Capture the cell that displays the provided text and extract its [X, Y] central coordinate. 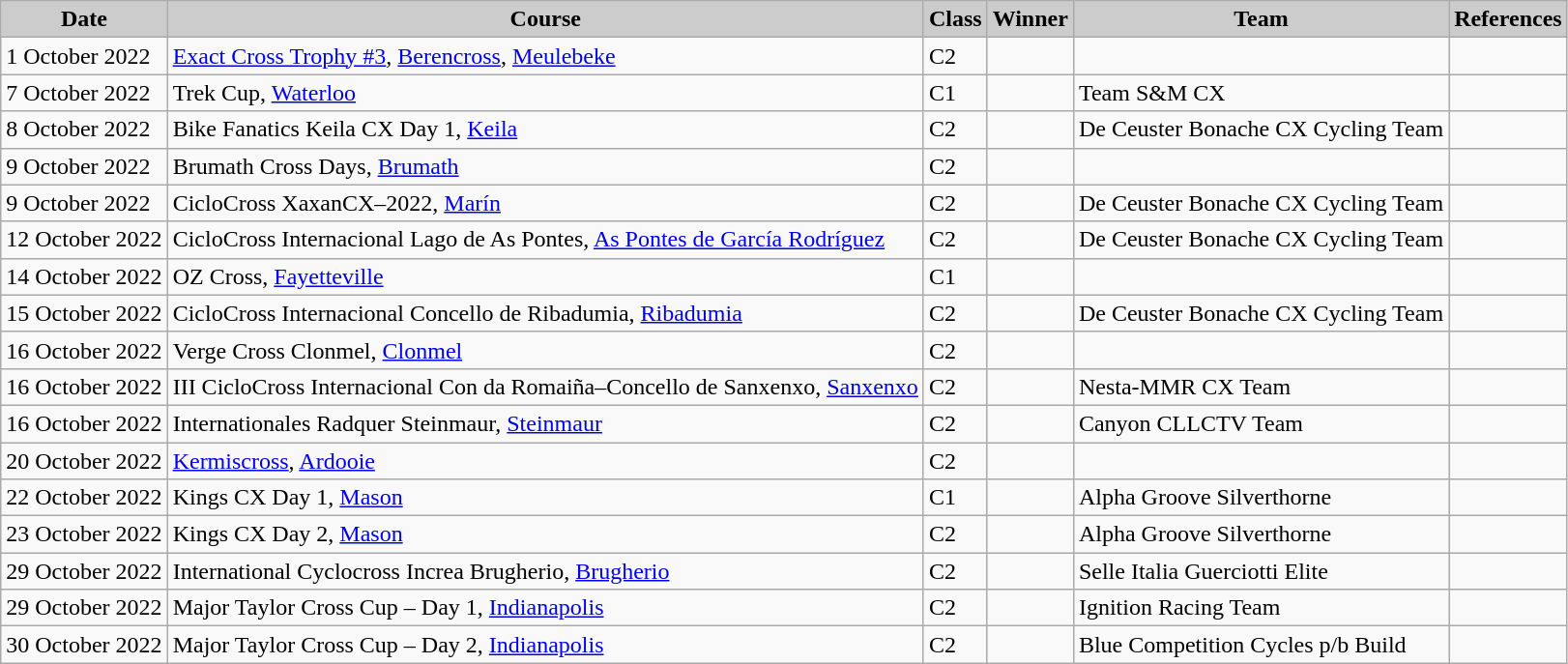
Ignition Racing Team [1261, 608]
Kings CX Day 1, Mason [545, 498]
Selle Italia Guerciotti Elite [1261, 571]
Blue Competition Cycles p/b Build [1261, 645]
15 October 2022 [84, 313]
OZ Cross, Fayetteville [545, 276]
Brumath Cross Days, Brumath [545, 166]
References [1508, 19]
Class [955, 19]
12 October 2022 [84, 240]
1 October 2022 [84, 56]
Nesta-MMR CX Team [1261, 387]
23 October 2022 [84, 534]
Team S&M CX [1261, 93]
International Cyclocross Increa Brugherio, Brugherio [545, 571]
Kermiscross, Ardooie [545, 461]
14 October 2022 [84, 276]
Verge Cross Clonmel, Clonmel [545, 350]
Exact Cross Trophy #3, Berencross, Meulebeke [545, 56]
Major Taylor Cross Cup – Day 2, Indianapolis [545, 645]
8 October 2022 [84, 130]
30 October 2022 [84, 645]
Winner [1031, 19]
III CicloCross Internacional Con da Romaiña–Concello de Sanxenxo, Sanxenxo [545, 387]
Team [1261, 19]
Major Taylor Cross Cup – Day 1, Indianapolis [545, 608]
22 October 2022 [84, 498]
Bike Fanatics Keila CX Day 1, Keila [545, 130]
20 October 2022 [84, 461]
CicloCross XaxanCX–2022, Marín [545, 203]
Kings CX Day 2, Mason [545, 534]
Date [84, 19]
Canyon CLLCTV Team [1261, 423]
Internationales Radquer Steinmaur, Steinmaur [545, 423]
Course [545, 19]
7 October 2022 [84, 93]
CicloCross Internacional Concello de Ribadumia, Ribadumia [545, 313]
CicloCross Internacional Lago de As Pontes, As Pontes de García Rodríguez [545, 240]
Trek Cup, Waterloo [545, 93]
